Return the [x, y] coordinate for the center point of the cell that contains the specified text.  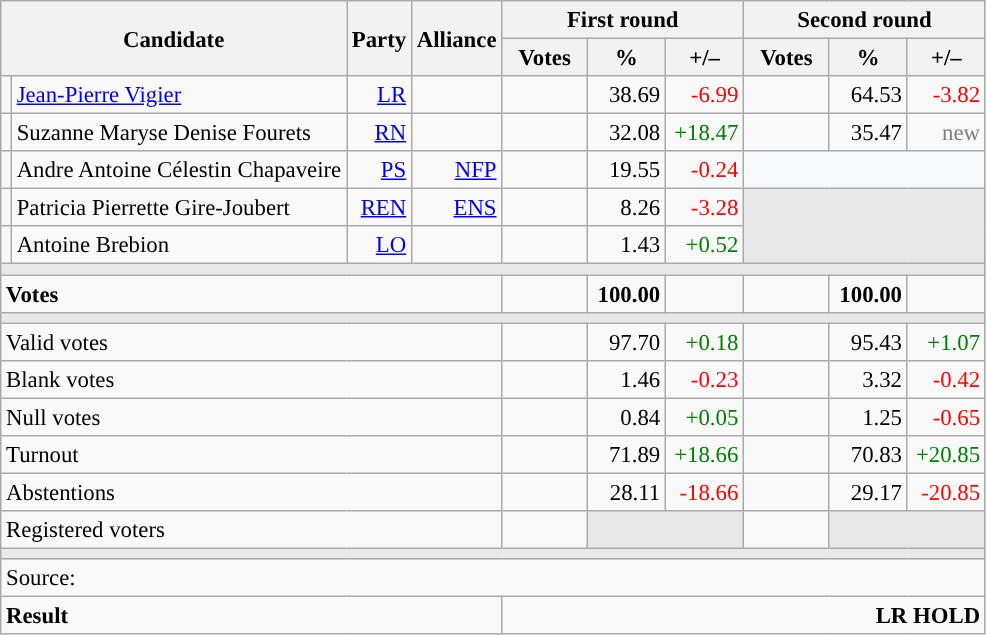
REN [378, 208]
28.11 [626, 492]
+0.05 [705, 417]
PS [378, 170]
Null votes [252, 417]
Turnout [252, 455]
1.43 [626, 245]
-0.23 [705, 379]
LO [378, 245]
-3.82 [946, 95]
Patricia Pierrette Gire-Joubert [178, 208]
Suzanne Maryse Denise Fourets [178, 133]
-0.24 [705, 170]
64.53 [868, 95]
0.84 [626, 417]
Second round [865, 20]
Valid votes [252, 342]
1.25 [868, 417]
38.69 [626, 95]
Candidate [174, 38]
-3.28 [705, 208]
97.70 [626, 342]
8.26 [626, 208]
-18.66 [705, 492]
+0.52 [705, 245]
ENS [456, 208]
Andre Antoine Célestin Chapaveire [178, 170]
+18.66 [705, 455]
Jean-Pierre Vigier [178, 95]
95.43 [868, 342]
-6.99 [705, 95]
+20.85 [946, 455]
Source: [494, 578]
Alliance [456, 38]
71.89 [626, 455]
Antoine Brebion [178, 245]
Abstentions [252, 492]
1.46 [626, 379]
new [946, 133]
First round [623, 20]
29.17 [868, 492]
LR HOLD [744, 616]
Registered voters [252, 530]
Blank votes [252, 379]
70.83 [868, 455]
Party [378, 38]
RN [378, 133]
+0.18 [705, 342]
-0.65 [946, 417]
32.08 [626, 133]
LR [378, 95]
19.55 [626, 170]
-0.42 [946, 379]
+1.07 [946, 342]
+18.47 [705, 133]
NFP [456, 170]
3.32 [868, 379]
-20.85 [946, 492]
Result [252, 616]
35.47 [868, 133]
